Provide the (x, y) coordinate of the cell's center where the given text is located.  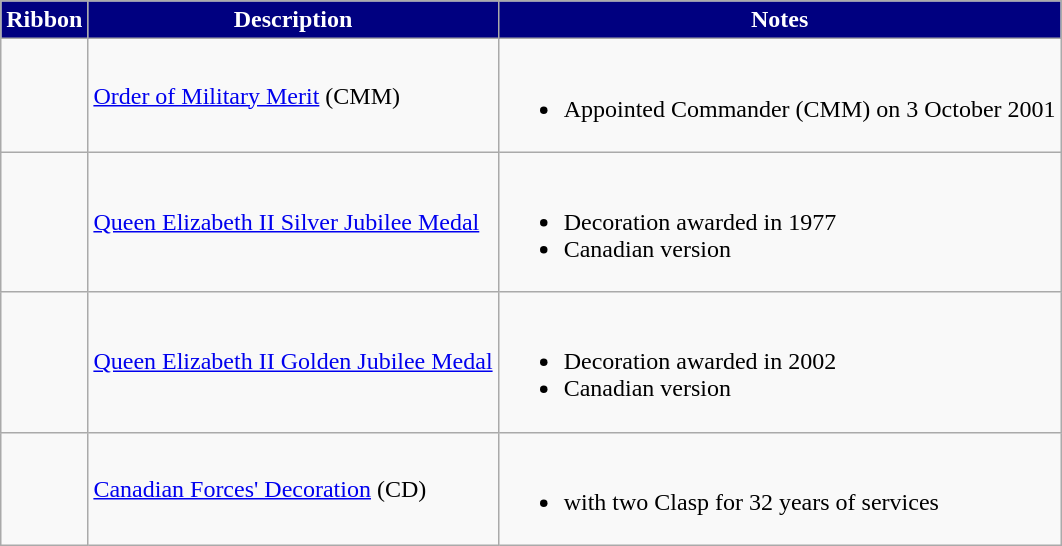
with two Clasp for 32 years of services (780, 488)
Appointed Commander (CMM) on 3 October 2001 (780, 96)
Queen Elizabeth II Golden Jubilee Medal (293, 362)
Order of Military Merit (CMM) (293, 96)
Queen Elizabeth II Silver Jubilee Medal (293, 222)
Ribbon (44, 20)
Notes (780, 20)
Canadian Forces' Decoration (CD) (293, 488)
Description (293, 20)
Decoration awarded in 2002Canadian version (780, 362)
Decoration awarded in 1977Canadian version (780, 222)
